Identify which cell holds the provided text, then report its (X, Y) central coordinate. 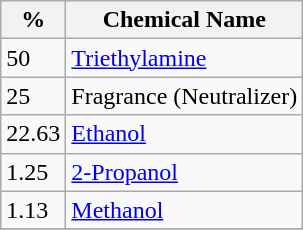
1.25 (34, 172)
50 (34, 58)
22.63 (34, 134)
Ethanol (184, 134)
Fragrance (Neutralizer) (184, 96)
2-Propanol (184, 172)
% (34, 20)
Triethylamine (184, 58)
Chemical Name (184, 20)
25 (34, 96)
1.13 (34, 210)
Methanol (184, 210)
